Determine the (X, Y) coordinate at the center of the cell enclosing the given text.  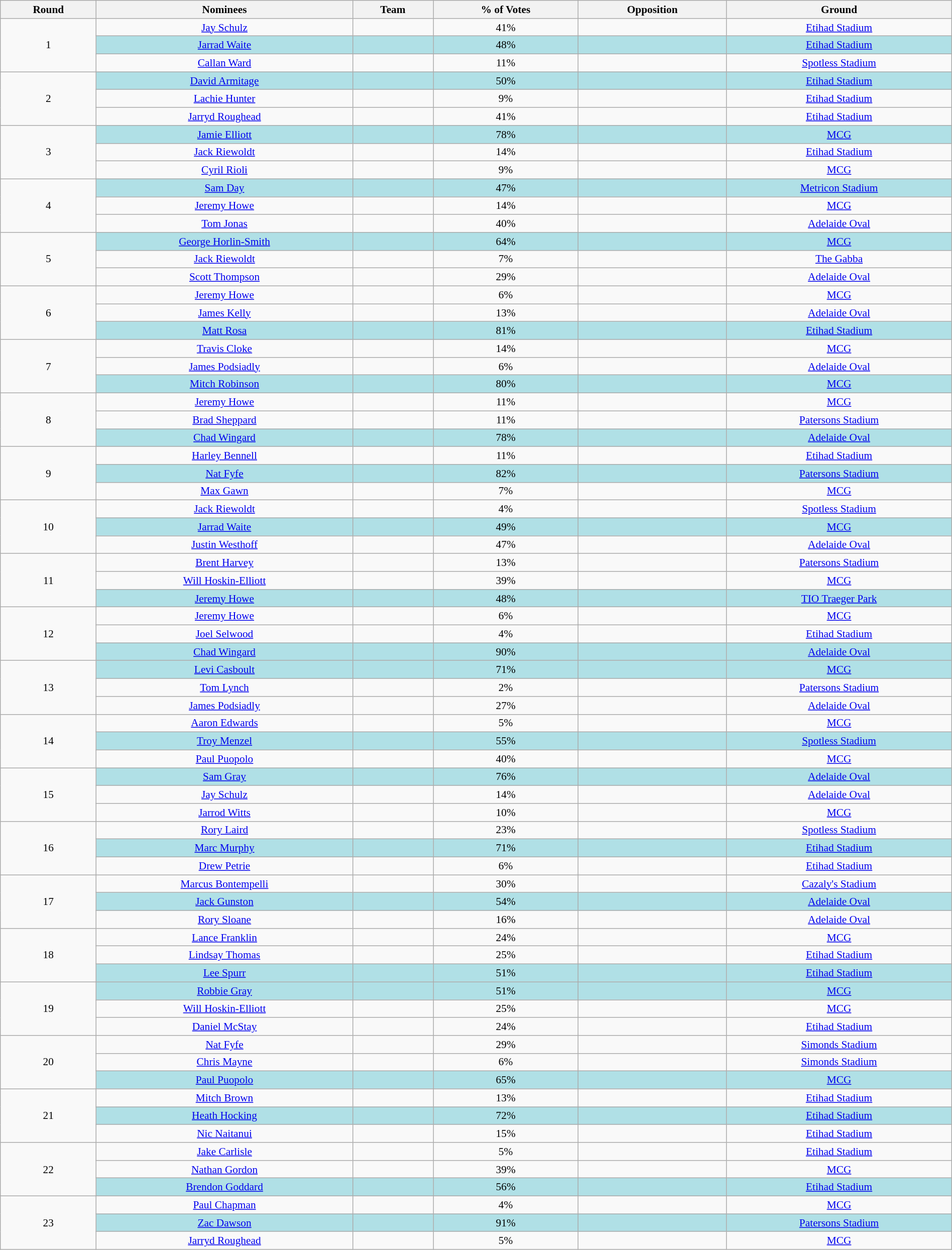
1 (48, 45)
Heath Hocking (224, 1116)
49% (506, 527)
Joel Selwood (224, 634)
Justin Westhoff (224, 545)
Ground (839, 10)
% of Votes (506, 10)
Zac Dawson (224, 1223)
2 (48, 98)
Aaron Edwards (224, 723)
91% (506, 1223)
15% (506, 1133)
8 (48, 420)
5 (48, 259)
22 (48, 1169)
Sam Gray (224, 777)
56% (506, 1187)
Troy Menzel (224, 741)
11 (48, 581)
30% (506, 884)
Robbie Gray (224, 991)
Nathan Gordon (224, 1170)
81% (506, 331)
Rory Laird (224, 830)
Nic Naitanui (224, 1133)
Daniel McStay (224, 1027)
14 (48, 741)
Round (48, 10)
Lee Spurr (224, 973)
4 (48, 206)
Scott Thompson (224, 277)
Drew Petrie (224, 866)
David Armitage (224, 81)
16 (48, 848)
Metricon Stadium (839, 188)
65% (506, 1080)
17 (48, 902)
50% (506, 81)
7 (48, 367)
3 (48, 153)
16% (506, 920)
Mitch Brown (224, 1098)
21 (48, 1116)
Nominees (224, 10)
Brendon Goddard (224, 1187)
Brad Sheppard (224, 420)
Mitch Robinson (224, 384)
15 (48, 794)
Callan Ward (224, 63)
64% (506, 242)
Tom Lynch (224, 688)
George Horlin-Smith (224, 242)
TIO Traeger Park (839, 599)
Lance Franklin (224, 938)
Chris Mayne (224, 1062)
80% (506, 384)
Travis Cloke (224, 349)
Matt Rosa (224, 331)
20 (48, 1063)
Jamie Elliott (224, 135)
Rory Sloane (224, 920)
18 (48, 955)
Lachie Hunter (224, 99)
13 (48, 688)
Cazaly's Stadium (839, 884)
82% (506, 474)
Tom Jonas (224, 223)
Levi Casboult (224, 670)
19 (48, 1008)
Jake Carlisle (224, 1152)
54% (506, 902)
Lindsay Thomas (224, 955)
23% (506, 830)
10% (506, 813)
55% (506, 741)
Opposition (653, 10)
90% (506, 652)
James Kelly (224, 313)
Jarrod Witts (224, 813)
The Gabba (839, 259)
Marcus Bontempelli (224, 884)
Sam Day (224, 188)
9 (48, 473)
Paul Chapman (224, 1205)
12 (48, 634)
Cyril Rioli (224, 170)
Brent Harvey (224, 562)
Marc Murphy (224, 848)
27% (506, 706)
Jack Gunston (224, 902)
6 (48, 312)
2% (506, 688)
72% (506, 1116)
76% (506, 777)
Max Gawn (224, 491)
23 (48, 1223)
Harley Bennell (224, 456)
Team (393, 10)
10 (48, 527)
